Capture the cell that displays the provided text and extract its [X, Y] central coordinate. 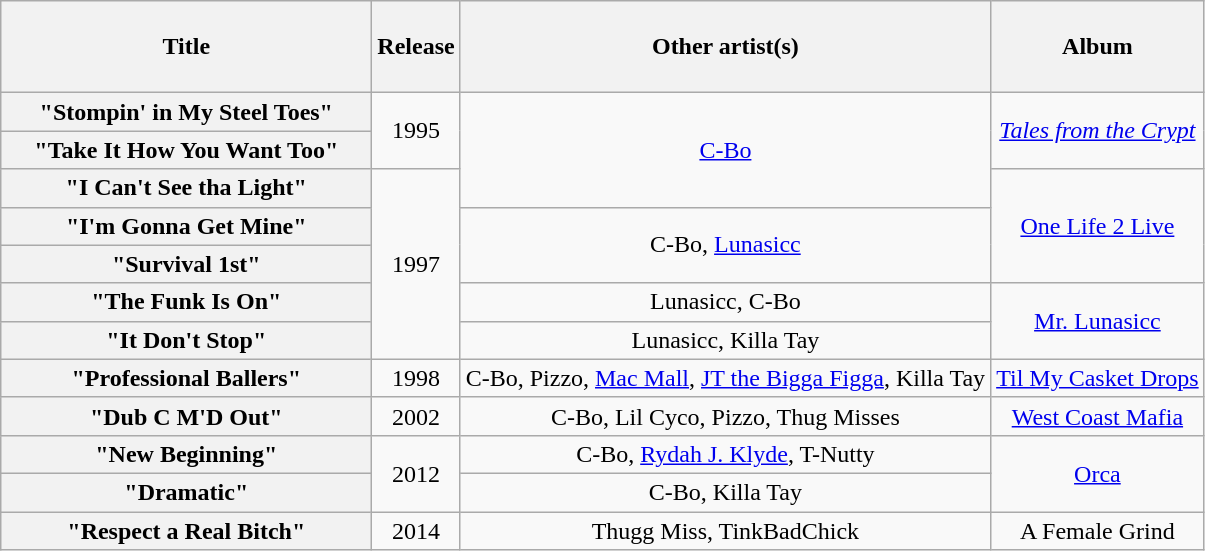
2012 [416, 473]
Release [416, 47]
Title [186, 47]
"Take It How You Want Too" [186, 150]
"The Funk Is On" [186, 302]
"New Beginning" [186, 454]
C-Bo [725, 150]
2014 [416, 531]
Other artist(s) [725, 47]
Mr. Lunasicc [1098, 321]
Til My Casket Drops [1098, 378]
C-Bo, Killa Tay [725, 492]
"Dub C M'D Out" [186, 416]
"It Don't Stop" [186, 340]
West Coast Mafia [1098, 416]
C-Bo, Pizzo, Mac Mall, JT the Bigga Figga, Killa Tay [725, 378]
2002 [416, 416]
C-Bo, Rydah J. Klyde, T-Nutty [725, 454]
Lunasicc, C-Bo [725, 302]
"Survival 1st" [186, 264]
1995 [416, 131]
"Professional Ballers" [186, 378]
"I'm Gonna Get Mine" [186, 226]
Album [1098, 47]
Orca [1098, 473]
C-Bo, Lil Cyco, Pizzo, Thug Misses [725, 416]
"Respect a Real Bitch" [186, 531]
One Life 2 Live [1098, 226]
Lunasicc, Killa Tay [725, 340]
Thugg Miss, TinkBadChick [725, 531]
"Dramatic" [186, 492]
1998 [416, 378]
1997 [416, 264]
A Female Grind [1098, 531]
"Stompin' in My Steel Toes" [186, 112]
"I Can't See tha Light" [186, 188]
Tales from the Crypt [1098, 131]
C-Bo, Lunasicc [725, 245]
